Identify which cell holds the provided text, then report its (x, y) central coordinate. 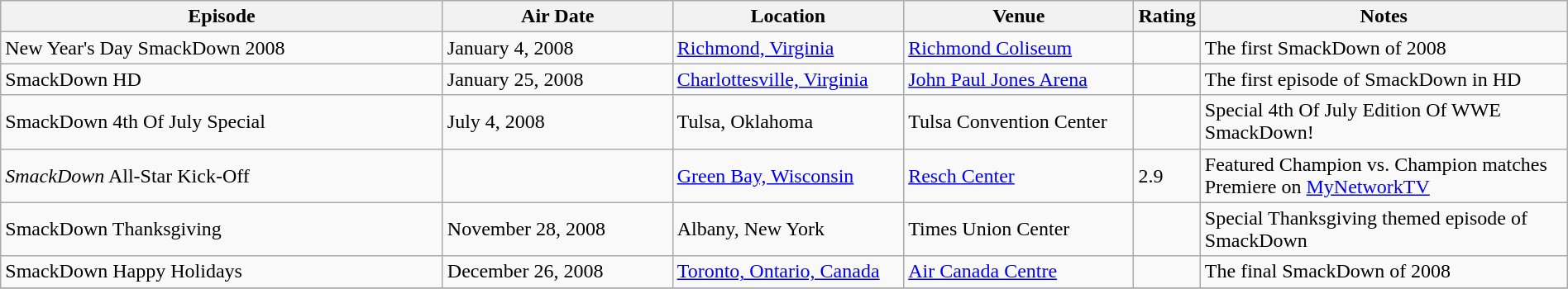
SmackDown HD (222, 79)
Episode (222, 17)
December 26, 2008 (557, 272)
Richmond, Virginia (788, 48)
Special 4th Of July Edition Of WWE SmackDown! (1384, 122)
Featured Champion vs. Champion matchesPremiere on MyNetworkTV (1384, 175)
Notes (1384, 17)
SmackDown 4th Of July Special (222, 122)
January 25, 2008 (557, 79)
Air Date (557, 17)
January 4, 2008 (557, 48)
July 4, 2008 (557, 122)
SmackDown All-Star Kick-Off (222, 175)
John Paul Jones Arena (1019, 79)
Tulsa Convention Center (1019, 122)
Toronto, Ontario, Canada (788, 272)
SmackDown Happy Holidays (222, 272)
November 28, 2008 (557, 230)
The final SmackDown of 2008 (1384, 272)
Richmond Coliseum (1019, 48)
Air Canada Centre (1019, 272)
Location (788, 17)
Special Thanksgiving themed episode of SmackDown (1384, 230)
SmackDown Thanksgiving (222, 230)
Rating (1167, 17)
Venue (1019, 17)
The first episode of SmackDown in HD (1384, 79)
The first SmackDown of 2008 (1384, 48)
Charlottesville, Virginia (788, 79)
Times Union Center (1019, 230)
Albany, New York (788, 230)
New Year's Day SmackDown 2008 (222, 48)
Tulsa, Oklahoma (788, 122)
Resch Center (1019, 175)
Green Bay, Wisconsin (788, 175)
2.9 (1167, 175)
